From the cell containing the given text, extract its center point as (X, Y) coordinate. 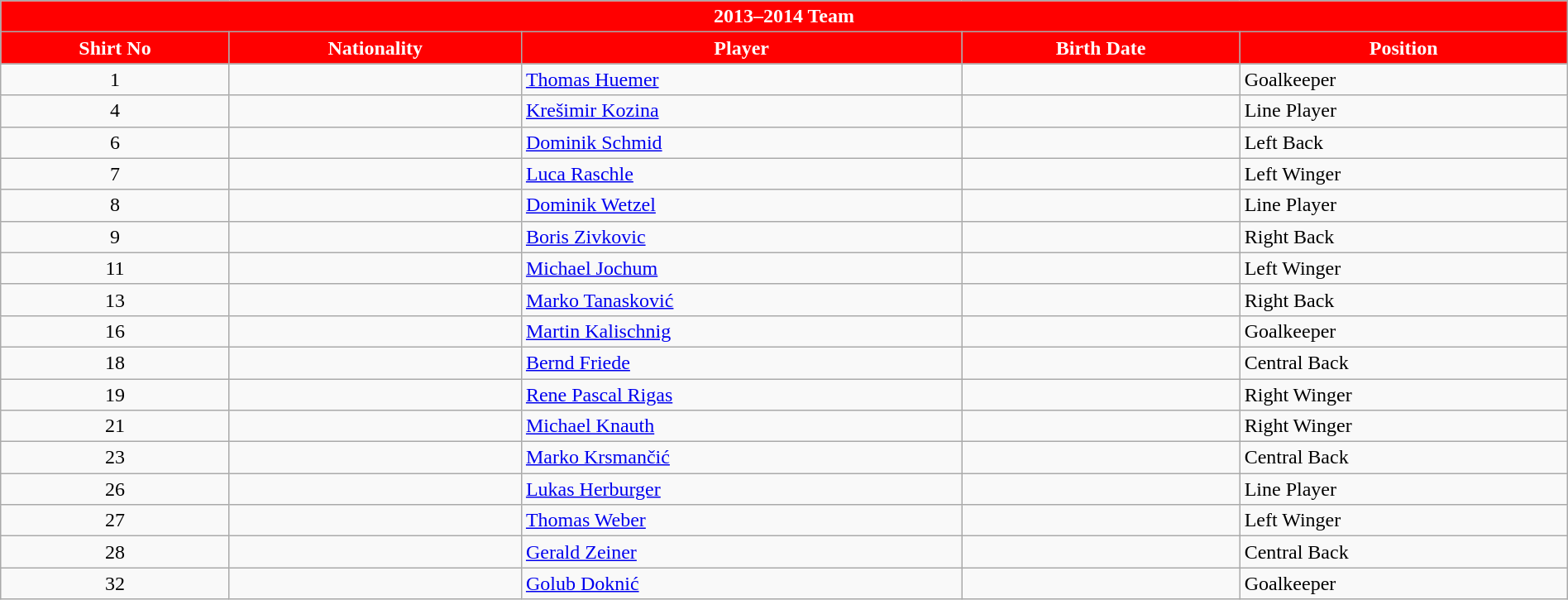
Boris Zivkovic (741, 237)
Dominik Wetzel (741, 205)
Michael Knauth (741, 426)
Lukas Herburger (741, 489)
Nationality (375, 48)
21 (115, 426)
18 (115, 362)
Dominik Schmid (741, 142)
Gerald Zeiner (741, 552)
Krešimir Kozina (741, 111)
19 (115, 395)
11 (115, 268)
9 (115, 237)
32 (115, 583)
Birth Date (1101, 48)
Position (1403, 48)
Bernd Friede (741, 362)
Thomas Weber (741, 521)
Player (741, 48)
4 (115, 111)
26 (115, 489)
2013–2014 Team (784, 17)
Martin Kalischnig (741, 331)
23 (115, 458)
Left Back (1403, 142)
16 (115, 331)
7 (115, 174)
Marko Tanasković (741, 300)
8 (115, 205)
13 (115, 300)
Golub Doknić (741, 583)
Thomas Huemer (741, 79)
28 (115, 552)
Luca Raschle (741, 174)
6 (115, 142)
Rene Pascal Rigas (741, 395)
Marko Krsmančić (741, 458)
27 (115, 521)
1 (115, 79)
Shirt No (115, 48)
Michael Jochum (741, 268)
